Return the (x, y) coordinate for the center point of the cell that contains the specified text.  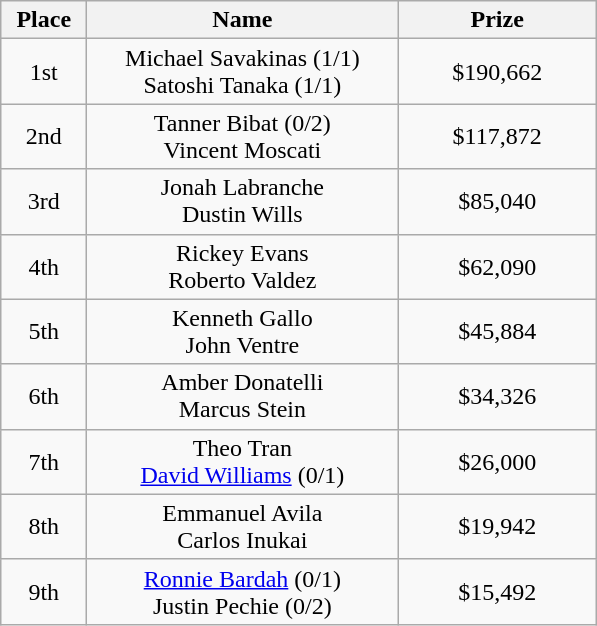
Emmanuel Avila Carlos Inukai (242, 526)
3rd (44, 202)
Place (44, 20)
Tanner Bibat (0/2) Vincent Moscati (242, 136)
$117,872 (498, 136)
6th (44, 396)
$15,492 (498, 592)
5th (44, 332)
Prize (498, 20)
$190,662 (498, 72)
Amber Donatelli Marcus Stein (242, 396)
$62,090 (498, 266)
8th (44, 526)
$45,884 (498, 332)
Ronnie Bardah (0/1) Justin Pechie (0/2) (242, 592)
$26,000 (498, 462)
$19,942 (498, 526)
$85,040 (498, 202)
Rickey Evans Roberto Valdez (242, 266)
1st (44, 72)
Jonah Labranche Dustin Wills (242, 202)
Name (242, 20)
Michael Savakinas (1/1) Satoshi Tanaka (1/1) (242, 72)
4th (44, 266)
9th (44, 592)
$34,326 (498, 396)
Kenneth Gallo John Ventre (242, 332)
Theo Tran David Williams (0/1) (242, 462)
2nd (44, 136)
7th (44, 462)
